Search for the cell housing the specified text and yield its [x, y] center coordinate. 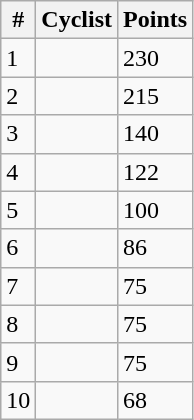
215 [156, 96]
Points [156, 20]
5 [18, 210]
6 [18, 248]
# [18, 20]
1 [18, 58]
68 [156, 400]
230 [156, 58]
122 [156, 172]
4 [18, 172]
10 [18, 400]
3 [18, 134]
Cyclist [77, 20]
100 [156, 210]
86 [156, 248]
7 [18, 286]
2 [18, 96]
140 [156, 134]
9 [18, 362]
8 [18, 324]
